Extract the (x, y) coordinate from the center of the cell holding the provided text.  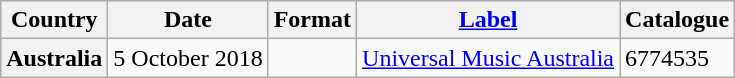
Date (188, 20)
Australia (54, 58)
Universal Music Australia (488, 58)
Country (54, 20)
5 October 2018 (188, 58)
Label (488, 20)
6774535 (678, 58)
Format (312, 20)
Catalogue (678, 20)
